Output the [X, Y] coordinate of the center of the cell containing the given text.  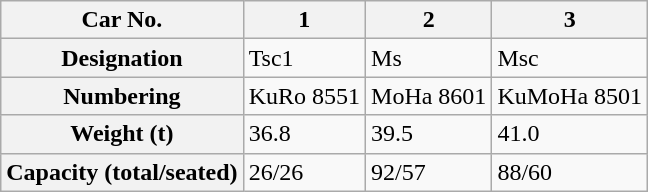
Ms [429, 58]
Numbering [122, 96]
KuRo 8551 [304, 96]
Msc [570, 58]
Car No. [122, 20]
Tsc1 [304, 58]
88/60 [570, 172]
Designation [122, 58]
2 [429, 20]
39.5 [429, 134]
92/57 [429, 172]
1 [304, 20]
Weight (t) [122, 134]
36.8 [304, 134]
Capacity (total/seated) [122, 172]
3 [570, 20]
41.0 [570, 134]
26/26 [304, 172]
MoHa 8601 [429, 96]
KuMoHa 8501 [570, 96]
